Determine the (x, y) coordinate at the center of the cell enclosing the given text.  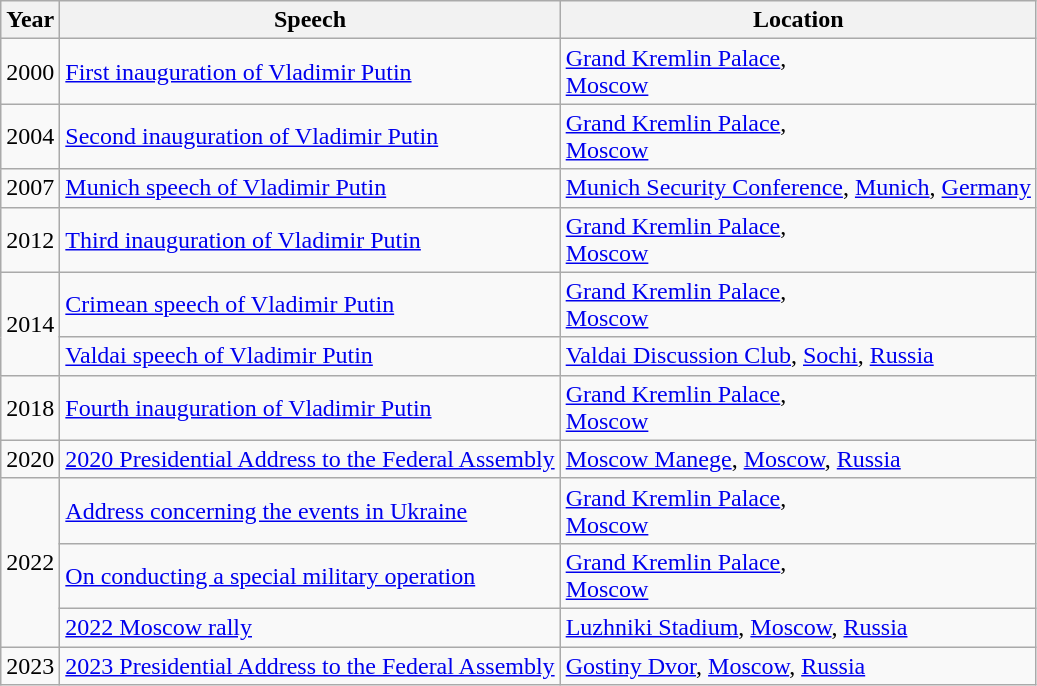
2000 (30, 72)
Luzhniki Stadium, Moscow, Russia (798, 627)
Third inauguration of Vladimir Putin (310, 240)
Year (30, 20)
Fourth inauguration of Vladimir Putin (310, 408)
On conducting a special military operation (310, 576)
2014 (30, 324)
Location (798, 20)
Address concerning the events in Ukraine (310, 510)
2020 Presidential Address to the Federal Assembly (310, 459)
Munich Security Conference, Munich, Germany (798, 188)
2022 (30, 562)
2023 (30, 665)
Valdai Discussion Club, Sochi, Russia (798, 356)
Crimean speech of Vladimir Putin (310, 304)
First inauguration of Vladimir Putin (310, 72)
2004 (30, 136)
2007 (30, 188)
Speech (310, 20)
Valdai speech of Vladimir Putin (310, 356)
2023 Presidential Address to the Federal Assembly (310, 665)
2022 Moscow rally (310, 627)
Gostiny Dvor, Moscow, Russia (798, 665)
Second inauguration of Vladimir Putin (310, 136)
2018 (30, 408)
Munich speech of Vladimir Putin (310, 188)
2020 (30, 459)
2012 (30, 240)
Moscow Manege, Moscow, Russia (798, 459)
